Find where the given text appears and provide that cell's center as [x, y] coordinate. 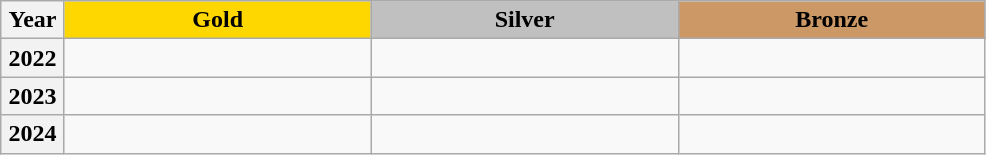
2023 [32, 96]
Silver [524, 20]
Gold [218, 20]
Year [32, 20]
Bronze [832, 20]
2022 [32, 58]
2024 [32, 134]
